For the text-containing cell, return its midpoint in [x, y] coordinate format. 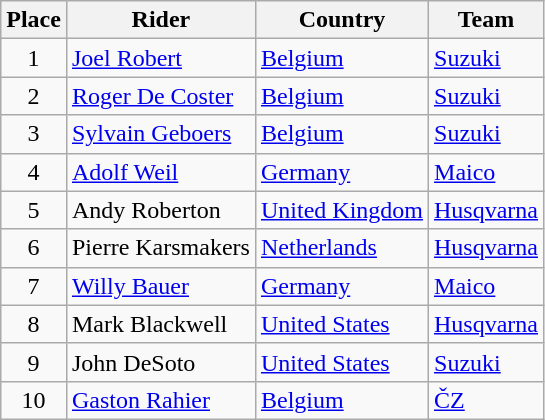
Roger De Coster [160, 96]
10 [34, 400]
Sylvain Geboers [160, 134]
Team [486, 20]
1 [34, 58]
Rider [160, 20]
5 [34, 210]
Country [342, 20]
8 [34, 324]
3 [34, 134]
2 [34, 96]
Joel Robert [160, 58]
Pierre Karsmakers [160, 248]
9 [34, 362]
7 [34, 286]
John DeSoto [160, 362]
Gaston Rahier [160, 400]
Adolf Weil [160, 172]
Place [34, 20]
Netherlands [342, 248]
Andy Roberton [160, 210]
4 [34, 172]
Mark Blackwell [160, 324]
United Kingdom [342, 210]
Willy Bauer [160, 286]
ČZ [486, 400]
6 [34, 248]
